Return [X, Y] of the center of cell containing provided text 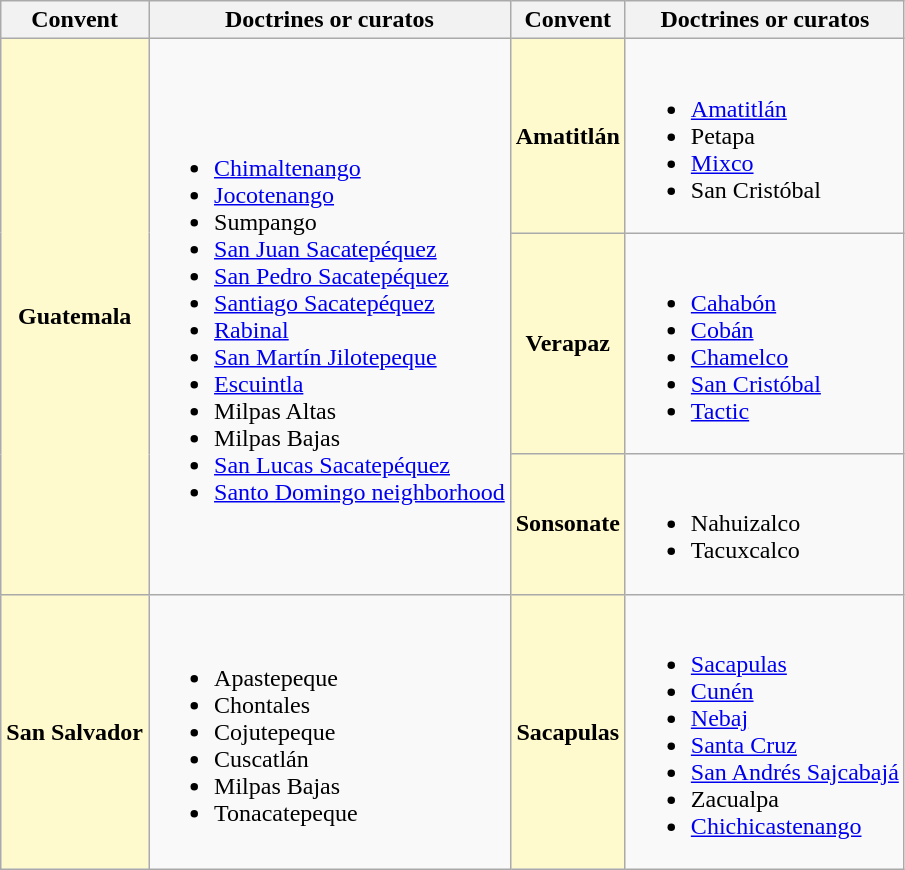
Sonsonate [568, 524]
NahuizalcoTacuxcalco [764, 524]
AmatitlánPetapaMixcoSan Cristóbal [764, 136]
San Salvador [75, 732]
CahabónCobánChamelcoSan CristóbalTactic [764, 344]
Sacapulas [568, 732]
Verapaz [568, 344]
SacapulasCunénNebajSanta CruzSan Andrés SajcabajáZacualpaChichicastenango [764, 732]
Guatemala [75, 316]
ApastepequeChontalesCojutepequeCuscatlánMilpas BajasTonacatepeque [330, 732]
Amatitlán [568, 136]
